Determine the [x, y] coordinate at the center of the cell enclosing the given text.  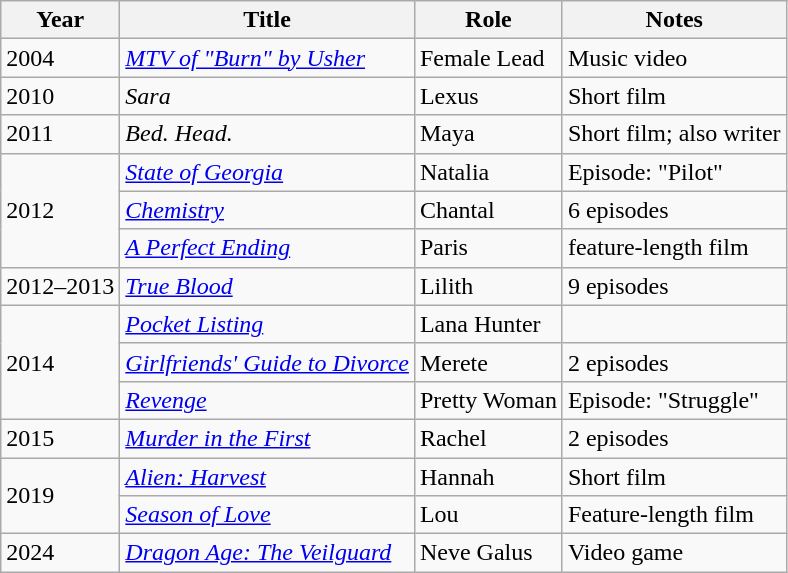
2012 [60, 210]
Lexus [488, 96]
2004 [60, 58]
2014 [60, 362]
2019 [60, 496]
Lou [488, 515]
Role [488, 20]
Natalia [488, 172]
Lana Hunter [488, 324]
MTV of "Burn" by Usher [268, 58]
Female Lead [488, 58]
Paris [488, 248]
2012–2013 [60, 286]
9 episodes [674, 286]
Merete [488, 362]
Neve Galus [488, 553]
Bed. Head. [268, 134]
Notes [674, 20]
Music video [674, 58]
Rachel [488, 438]
True Blood [268, 286]
Episode: "Struggle" [674, 400]
Pocket Listing [268, 324]
Pretty Woman [488, 400]
Maya [488, 134]
Chemistry [268, 210]
Murder in the First [268, 438]
6 episodes [674, 210]
Title [268, 20]
State of Georgia [268, 172]
Revenge [268, 400]
Dragon Age: The Veilguard [268, 553]
feature-length film [674, 248]
2011 [60, 134]
2015 [60, 438]
Video game [674, 553]
Episode: "Pilot" [674, 172]
2010 [60, 96]
Alien: Harvest [268, 477]
Feature-length film [674, 515]
2024 [60, 553]
A Perfect Ending [268, 248]
Season of Love [268, 515]
Hannah [488, 477]
Chantal [488, 210]
Sara [268, 96]
Lilith [488, 286]
Girlfriends' Guide to Divorce [268, 362]
Short film; also writer [674, 134]
Year [60, 20]
